Output the [X, Y] coordinate of the center of the cell containing the given text.  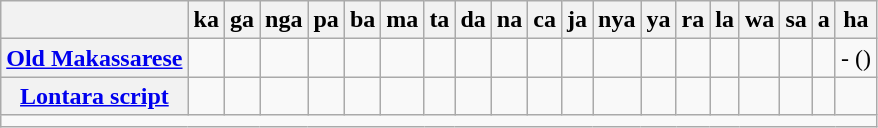
ra [693, 20]
ha [856, 20]
- () [856, 58]
ga [242, 20]
nya [617, 20]
ca [545, 20]
na [509, 20]
da [473, 20]
pa [326, 20]
ja [576, 20]
ba [362, 20]
a [824, 20]
ya [658, 20]
ta [440, 20]
Old Makassarese [94, 58]
la [725, 20]
sa [796, 20]
ka [206, 20]
Lontara script [94, 96]
wa [759, 20]
ma [402, 20]
nga [284, 20]
